Capture the cell that displays the provided text and extract its [X, Y] central coordinate. 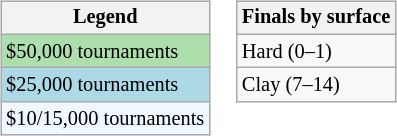
Hard (0–1) [316, 51]
Clay (7–14) [316, 85]
$25,000 tournaments [105, 85]
Finals by surface [316, 18]
Legend [105, 18]
$10/15,000 tournaments [105, 119]
$50,000 tournaments [105, 51]
